Return (x, y) of the center of cell containing provided text 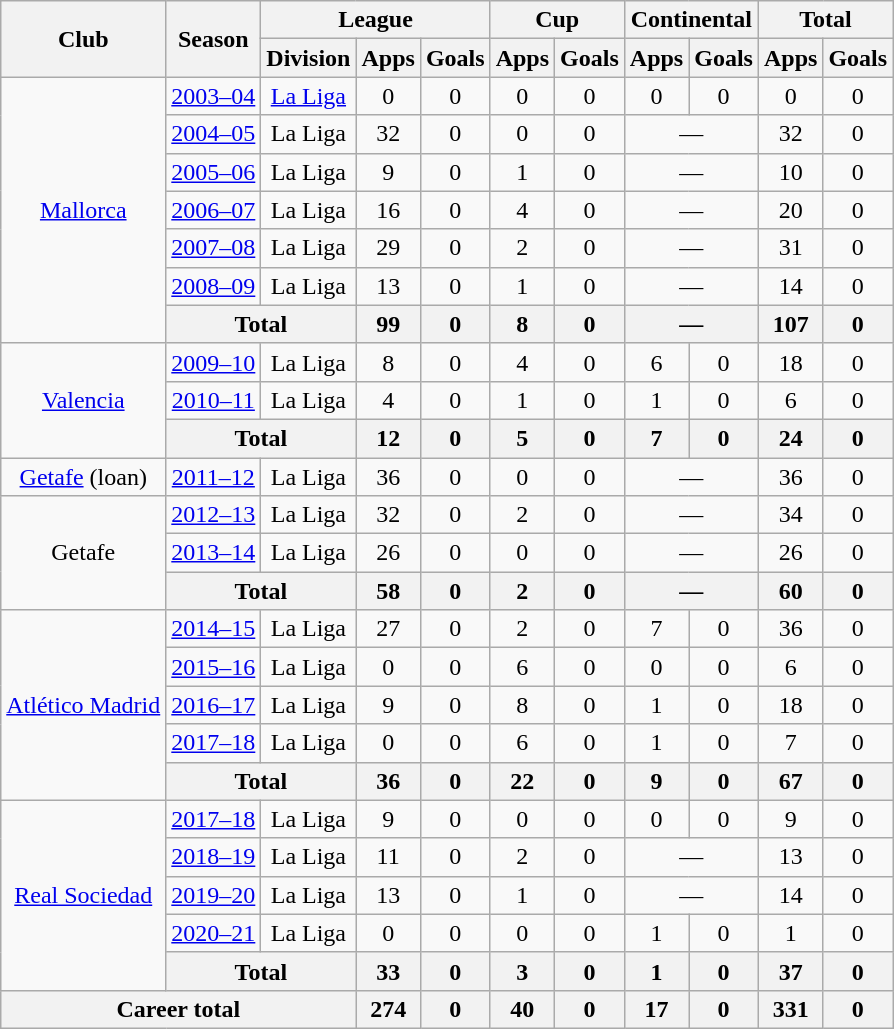
37 (790, 971)
99 (388, 324)
67 (790, 781)
League (376, 20)
Getafe (84, 553)
Continental (691, 20)
Club (84, 39)
107 (790, 324)
2010–11 (214, 400)
274 (388, 1009)
331 (790, 1009)
20 (790, 210)
60 (790, 591)
12 (388, 438)
Atlético Madrid (84, 705)
24 (790, 438)
2005–06 (214, 172)
27 (388, 629)
17 (656, 1009)
58 (388, 591)
Valencia (84, 400)
Getafe (loan) (84, 477)
31 (790, 248)
2015–16 (214, 667)
2004–05 (214, 134)
Division (308, 58)
Real Sociedad (84, 895)
2019–20 (214, 895)
Season (214, 39)
2009–10 (214, 362)
Career total (178, 1009)
2008–09 (214, 286)
40 (522, 1009)
2012–13 (214, 515)
3 (522, 971)
29 (388, 248)
34 (790, 515)
2003–04 (214, 96)
2011–12 (214, 477)
2020–21 (214, 933)
2007–08 (214, 248)
2016–17 (214, 705)
2014–15 (214, 629)
2006–07 (214, 210)
11 (388, 857)
10 (790, 172)
Mallorca (84, 210)
22 (522, 781)
5 (522, 438)
33 (388, 971)
Cup (557, 20)
2018–19 (214, 857)
16 (388, 210)
2013–14 (214, 553)
